Pinpoint the cell where the given text exists, returning its [X, Y] midpoint coordinate. 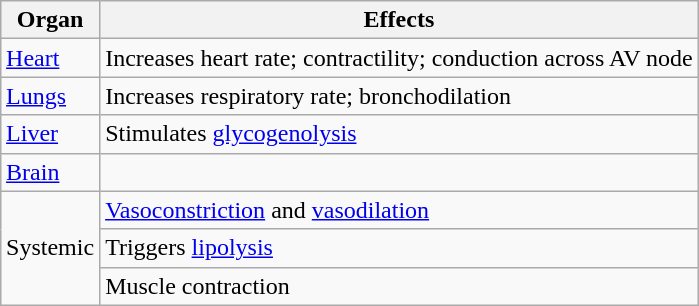
Organ [50, 20]
Vasoconstriction and vasodilation [400, 210]
Brain [50, 172]
Effects [400, 20]
Liver [50, 134]
Increases heart rate; contractility; conduction across AV node [400, 58]
Heart [50, 58]
Lungs [50, 96]
Triggers lipolysis [400, 248]
Muscle contraction [400, 286]
Increases respiratory rate; bronchodilation [400, 96]
Systemic [50, 248]
Stimulates glycogenolysis [400, 134]
